Pinpoint the cell where the given text exists, returning its (x, y) midpoint coordinate. 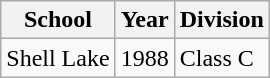
Year (144, 20)
Division (222, 20)
1988 (144, 58)
School (58, 20)
Class C (222, 58)
Shell Lake (58, 58)
